Detect which cell encompasses the target text, then output its (x, y) center coordinate. 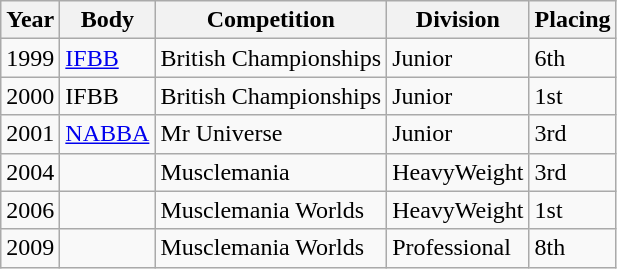
Competition (271, 20)
Division (458, 20)
2004 (30, 172)
8th (572, 248)
Professional (458, 248)
2009 (30, 248)
2006 (30, 210)
2000 (30, 96)
1999 (30, 58)
Body (108, 20)
6th (572, 58)
2001 (30, 134)
Musclemania (271, 172)
Placing (572, 20)
Year (30, 20)
NABBA (108, 134)
Mr Universe (271, 134)
